From the cell containing the given text, extract its center point as (X, Y) coordinate. 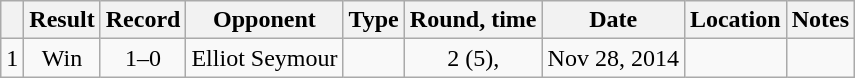
1 (12, 58)
Date (613, 20)
1–0 (143, 58)
Elliot Seymour (264, 58)
Record (143, 20)
Opponent (264, 20)
Location (735, 20)
Win (62, 58)
Nov 28, 2014 (613, 58)
Result (62, 20)
Notes (820, 20)
2 (5), (473, 58)
Type (374, 20)
Round, time (473, 20)
